Determine the [x, y] coordinate at the center of the cell enclosing the given text.  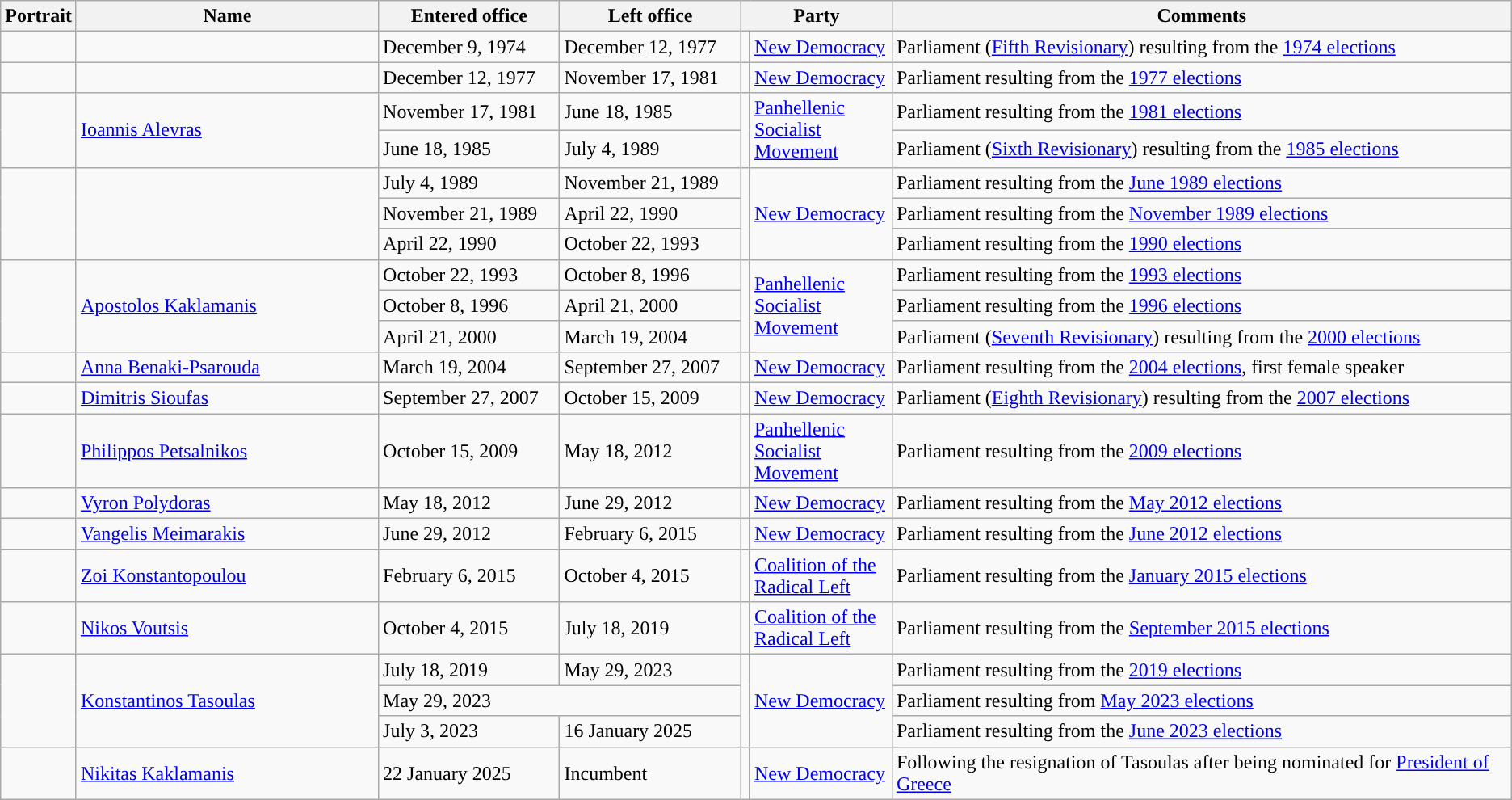
Parliament (Fifth Revisionary) resulting from the 1974 elections [1202, 47]
Left office [650, 16]
Parliament resulting from the 1996 elections [1202, 305]
Parliament resulting from the June 1989 elections [1202, 183]
Parliament resulting from the 1993 elections [1202, 275]
Philippos Petsalnikos [227, 451]
Parliament (Sixth Revisionary) resulting from the 1985 elections [1202, 149]
Vangelis Meimarakis [227, 534]
Parliament resulting from the 1977 elections [1202, 78]
Konstantinos Tasoulas [227, 701]
Parliament (Eighth Revisionary) resulting from the 2007 elections [1202, 398]
Nikos Voutsis [227, 629]
Parliament resulting from the 1981 elections [1202, 112]
December 9, 1974 [469, 47]
Name [227, 16]
Incumbent [650, 773]
Portrait [39, 16]
Ioannis Alevras [227, 130]
Anna Benaki-Psarouda [227, 367]
Parliament resulting from the June 2012 elections [1202, 534]
Party [816, 16]
Nikitas Kaklamanis [227, 773]
Parliament resulting from the November 1989 elections [1202, 213]
Parliament resulting from the May 2012 elections [1202, 503]
Parliament resulting from the September 2015 elections [1202, 629]
Following the resignation of Tasoulas after being nominated for President of Greece [1202, 773]
Parliament resulting from the 1990 elections [1202, 244]
Zoi Konstantopoulou [227, 575]
Entered office [469, 16]
22 January 2025 [469, 773]
Parliament (Seventh Revisionary) resulting from the 2000 elections [1202, 336]
July 3, 2023 [469, 731]
Parliament resulting from the June 2023 elections [1202, 731]
Parliament resulting from the January 2015 elections [1202, 575]
Parliament resulting from the 2004 elections, first female speaker [1202, 367]
Comments [1202, 16]
Parliament resulting from May 2023 elections [1202, 701]
16 January 2025 [650, 731]
Dimitris Sioufas [227, 398]
Apostolos Kaklamanis [227, 305]
Vyron Polydoras [227, 503]
Parliament resulting from the 2019 elections [1202, 670]
Parliament resulting from the 2009 elections [1202, 451]
